Determine the (x, y) coordinate at the center of the cell enclosing the given text.  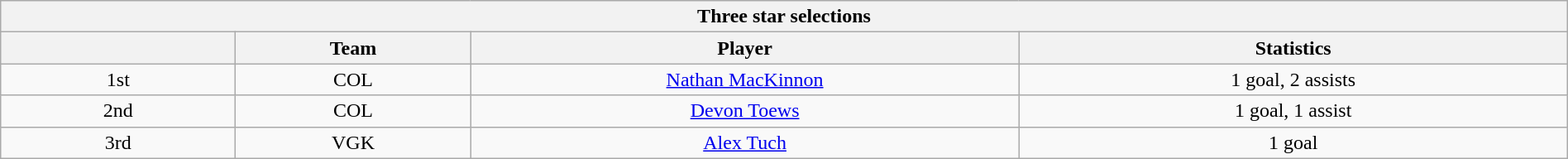
2nd (118, 111)
Three star selections (784, 17)
1 goal (1293, 142)
1 goal, 1 assist (1293, 111)
Team (353, 48)
1st (118, 79)
Alex Tuch (744, 142)
VGK (353, 142)
Devon Toews (744, 111)
1 goal, 2 assists (1293, 79)
Statistics (1293, 48)
3rd (118, 142)
Nathan MacKinnon (744, 79)
Player (744, 48)
